Scan for the cell matching the given text and deliver its (x, y) coordinate at center. 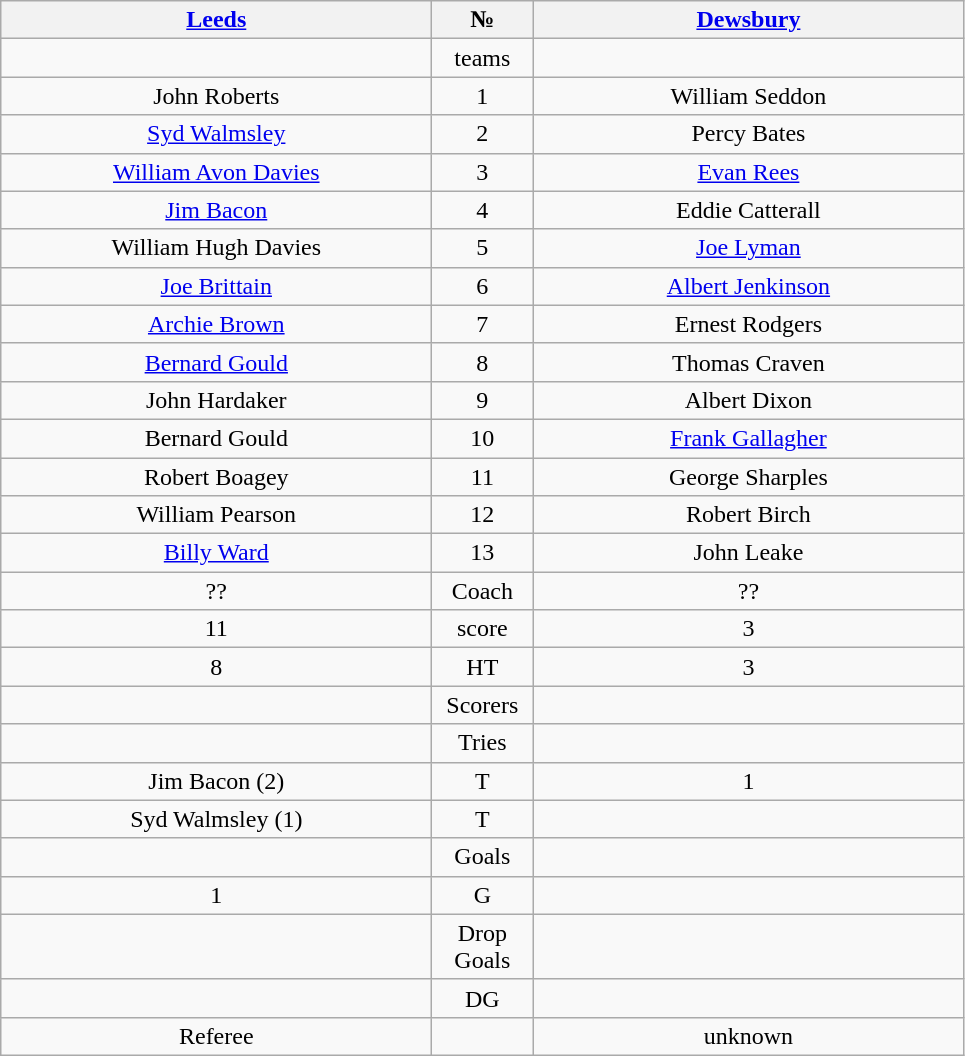
5 (482, 248)
Joe Brittain (216, 286)
2 (482, 134)
John Roberts (216, 96)
Ernest Rodgers (748, 324)
Coach (482, 591)
Dewsbury (748, 20)
Percy Bates (748, 134)
Thomas Craven (748, 362)
Frank Gallagher (748, 438)
Jim Bacon (216, 210)
9 (482, 400)
William Pearson (216, 515)
HT (482, 667)
Robert Boagey (216, 477)
13 (482, 553)
Drop Goals (482, 946)
William Seddon (748, 96)
12 (482, 515)
William Hugh Davies (216, 248)
unknown (748, 1036)
Evan Rees (748, 172)
10 (482, 438)
John Hardaker (216, 400)
Jim Bacon (2) (216, 781)
Robert Birch (748, 515)
7 (482, 324)
6 (482, 286)
№ (482, 20)
G (482, 895)
Syd Walmsley (1) (216, 819)
Scorers (482, 705)
Billy Ward (216, 553)
John Leake (748, 553)
Goals (482, 857)
Albert Dixon (748, 400)
William Avon Davies (216, 172)
Albert Jenkinson (748, 286)
Syd Walmsley (216, 134)
Archie Brown (216, 324)
Leeds (216, 20)
Referee (216, 1036)
DG (482, 998)
score (482, 629)
Joe Lyman (748, 248)
Eddie Catterall (748, 210)
Tries (482, 743)
teams (482, 58)
George Sharples (748, 477)
4 (482, 210)
